From the cell containing the given text, extract its center point as [X, Y] coordinate. 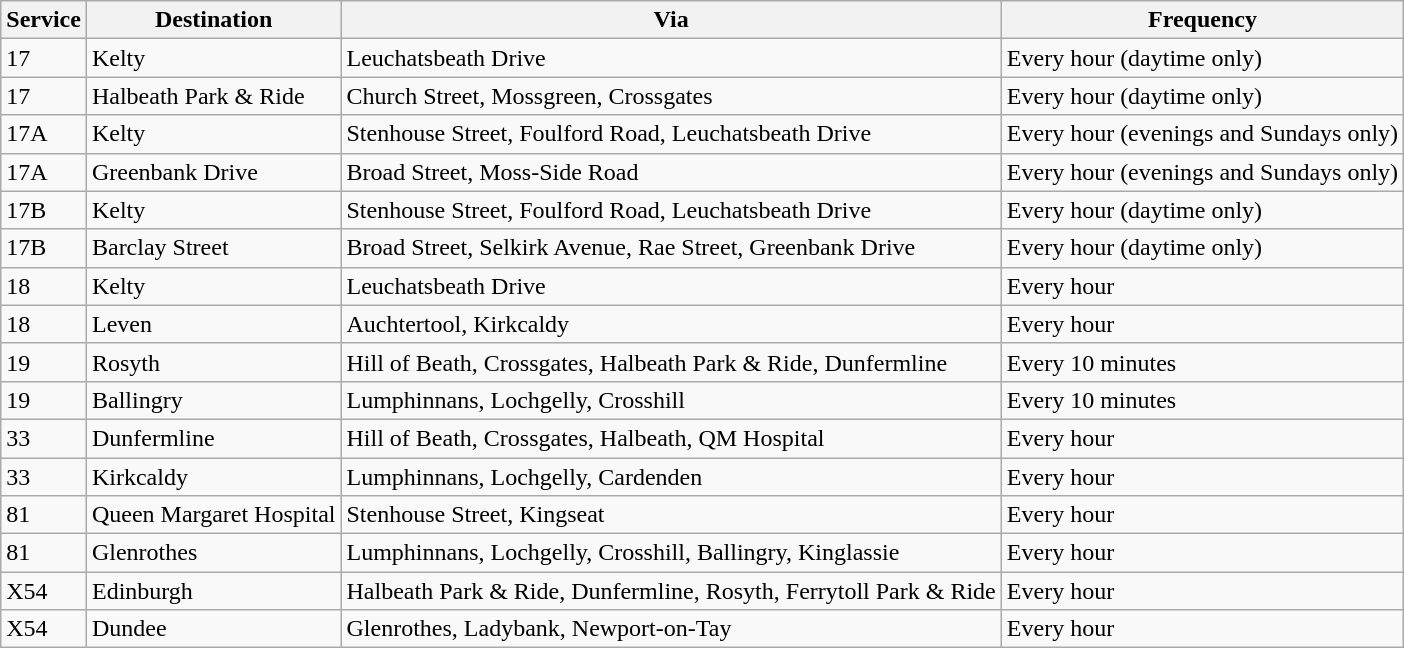
Hill of Beath, Crossgates, Halbeath, QM Hospital [671, 438]
Ballingry [214, 400]
Dunfermline [214, 438]
Lumphinnans, Lochgelly, Cardenden [671, 477]
Halbeath Park & Ride, Dunfermline, Rosyth, Ferrytoll Park & Ride [671, 591]
Broad Street, Moss-Side Road [671, 172]
Greenbank Drive [214, 172]
Via [671, 20]
Lumphinnans, Lochgelly, Crosshill [671, 400]
Rosyth [214, 362]
Barclay Street [214, 248]
Halbeath Park & Ride [214, 96]
Lumphinnans, Lochgelly, Crosshill, Ballingry, Kinglassie [671, 553]
Glenrothes, Ladybank, Newport-on-Tay [671, 629]
Broad Street, Selkirk Avenue, Rae Street, Greenbank Drive [671, 248]
Auchtertool, Kirkcaldy [671, 324]
Service [44, 20]
Church Street, Mossgreen, Crossgates [671, 96]
Queen Margaret Hospital [214, 515]
Hill of Beath, Crossgates, Halbeath Park & Ride, Dunfermline [671, 362]
Edinburgh [214, 591]
Leven [214, 324]
Dundee [214, 629]
Kirkcaldy [214, 477]
Destination [214, 20]
Glenrothes [214, 553]
Frequency [1202, 20]
Stenhouse Street, Kingseat [671, 515]
